From the cell containing the given text, extract its center point as [x, y] coordinate. 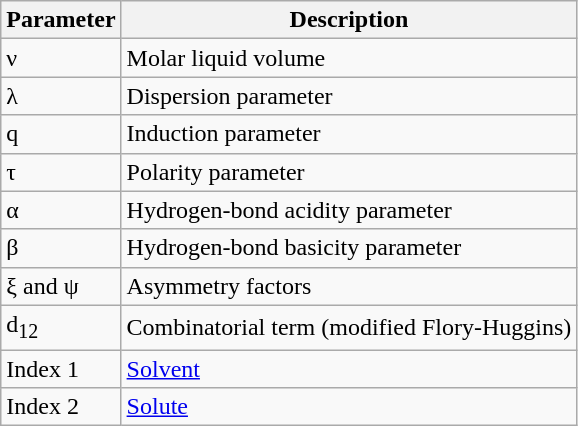
Index 1 [61, 369]
Solute [349, 407]
α [61, 210]
d12 [61, 327]
Hydrogen-bond acidity parameter [349, 210]
Asymmetry factors [349, 286]
Dispersion parameter [349, 96]
λ [61, 96]
Description [349, 20]
Hydrogen-bond basicity parameter [349, 248]
ξ and ψ [61, 286]
Solvent [349, 369]
Polarity parameter [349, 172]
q [61, 134]
Induction parameter [349, 134]
τ [61, 172]
Index 2 [61, 407]
Combinatorial term (modified Flory-Huggins) [349, 327]
ν [61, 58]
β [61, 248]
Molar liquid volume [349, 58]
Parameter [61, 20]
